Scan for the cell matching the given text and deliver its [X, Y] coordinate at center. 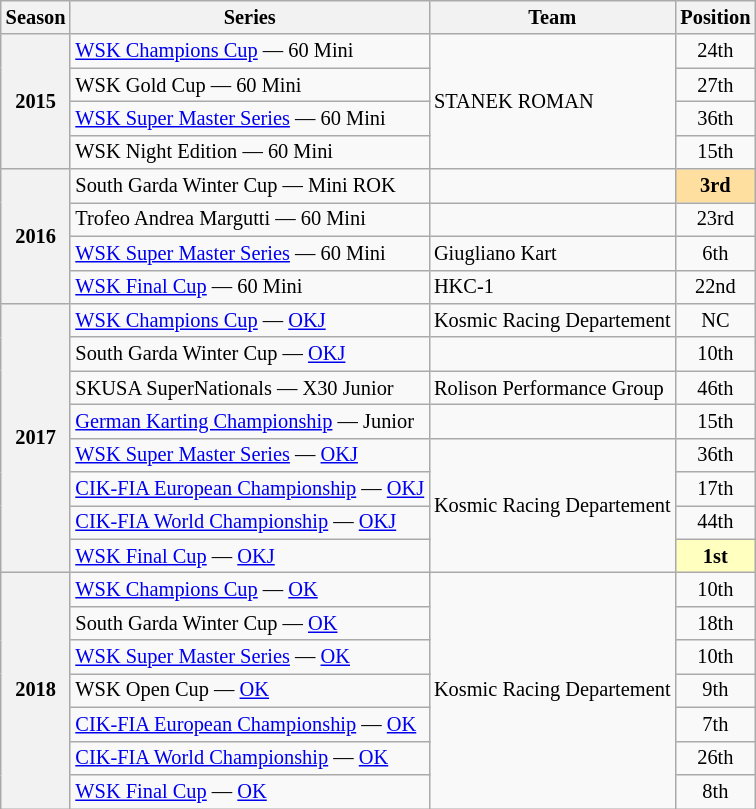
STANEK ROMAN [552, 102]
Giugliano Kart [552, 253]
WSK Final Cup — OK [250, 791]
23rd [715, 219]
WSK Champions Cup — OK [250, 589]
WSK Final Cup — 60 Mini [250, 287]
2016 [36, 236]
Series [250, 17]
3rd [715, 186]
SKUSA SuperNationals — X30 Junior [250, 388]
Team [552, 17]
Rolison Performance Group [552, 388]
27th [715, 85]
South Garda Winter Cup — OK [250, 623]
CIK-FIA European Championship — OK [250, 724]
WSK Final Cup — OKJ [250, 556]
CIK-FIA World Championship — OK [250, 758]
2017 [36, 438]
18th [715, 623]
2015 [36, 102]
South Garda Winter Cup — OKJ [250, 354]
WSK Super Master Series — OKJ [250, 455]
Season [36, 17]
22nd [715, 287]
9th [715, 690]
WSK Open Cup — OK [250, 690]
44th [715, 522]
WSK Night Edition — 60 Mini [250, 152]
26th [715, 758]
CIK-FIA European Championship — OKJ [250, 489]
8th [715, 791]
2018 [36, 690]
46th [715, 388]
CIK-FIA World Championship — OKJ [250, 522]
24th [715, 51]
WSK Champions Cup — 60 Mini [250, 51]
NC [715, 320]
WSK Super Master Series — OK [250, 657]
HKC-1 [552, 287]
WSK Gold Cup — 60 Mini [250, 85]
Position [715, 17]
1st [715, 556]
South Garda Winter Cup — Mini ROK [250, 186]
Trofeo Andrea Margutti — 60 Mini [250, 219]
17th [715, 489]
7th [715, 724]
German Karting Championship — Junior [250, 421]
6th [715, 253]
WSK Champions Cup — OKJ [250, 320]
